For the text-containing cell, return its midpoint in [x, y] coordinate format. 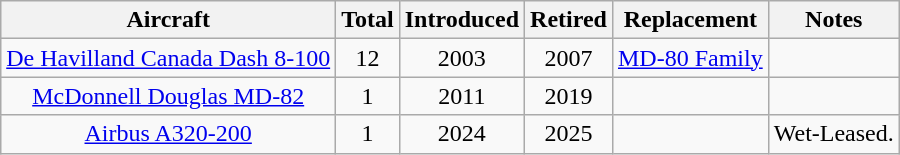
De Havilland Canada Dash 8-100 [168, 58]
Total [368, 20]
Aircraft [168, 20]
Wet-Leased. [834, 134]
McDonnell Douglas MD-82 [168, 96]
2024 [462, 134]
2007 [569, 58]
2025 [569, 134]
Introduced [462, 20]
Replacement [690, 20]
12 [368, 58]
2003 [462, 58]
Airbus A320-200 [168, 134]
2011 [462, 96]
MD-80 Family [690, 58]
2019 [569, 96]
Notes [834, 20]
Retired [569, 20]
